Search for the cell housing the specified text and yield its [x, y] center coordinate. 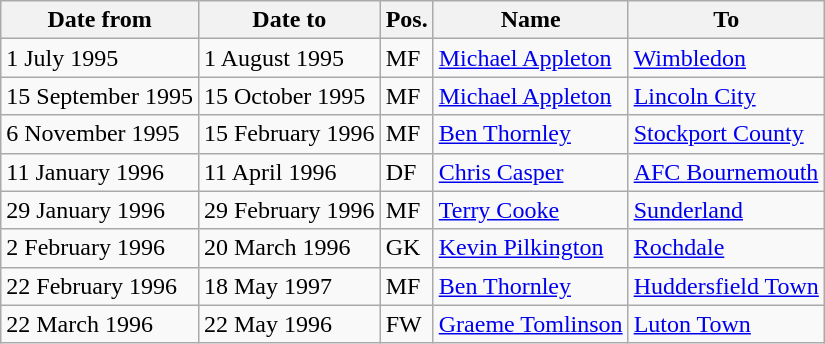
1 July 1995 [100, 58]
Chris Casper [530, 172]
11 January 1996 [100, 172]
29 January 1996 [100, 210]
Rochdale [726, 248]
AFC Bournemouth [726, 172]
Lincoln City [726, 96]
22 May 1996 [289, 324]
29 February 1996 [289, 210]
To [726, 20]
Pos. [406, 20]
FW [406, 324]
Terry Cooke [530, 210]
6 November 1995 [100, 134]
22 March 1996 [100, 324]
15 September 1995 [100, 96]
DF [406, 172]
Date to [289, 20]
1 August 1995 [289, 58]
15 October 1995 [289, 96]
GK [406, 248]
Huddersfield Town [726, 286]
Kevin Pilkington [530, 248]
22 February 1996 [100, 286]
18 May 1997 [289, 286]
Sunderland [726, 210]
20 March 1996 [289, 248]
15 February 1996 [289, 134]
Name [530, 20]
Luton Town [726, 324]
2 February 1996 [100, 248]
Graeme Tomlinson [530, 324]
Stockport County [726, 134]
Date from [100, 20]
Wimbledon [726, 58]
11 April 1996 [289, 172]
